Determine the (x, y) coordinate at the center of the cell enclosing the given text.  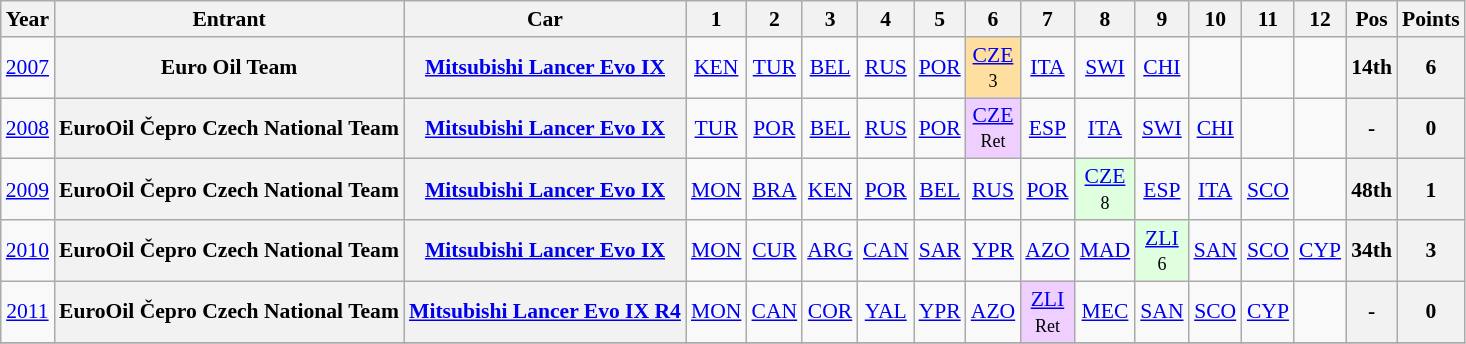
2007 (28, 68)
Entrant (229, 19)
COR (830, 312)
11 (1268, 19)
2011 (28, 312)
10 (1216, 19)
34th (1372, 250)
CZE3 (993, 68)
7 (1047, 19)
12 (1320, 19)
8 (1106, 19)
MAD (1106, 250)
Points (1431, 19)
2 (774, 19)
Mitsubishi Lancer Evo IX R4 (545, 312)
YAL (886, 312)
5 (940, 19)
Year (28, 19)
2010 (28, 250)
MEC (1106, 312)
Euro Oil Team (229, 68)
ARG (830, 250)
CZE8 (1106, 190)
BRA (774, 190)
CZERet (993, 128)
48th (1372, 190)
9 (1162, 19)
Pos (1372, 19)
Car (545, 19)
ZLI6 (1162, 250)
2008 (28, 128)
CUR (774, 250)
14th (1372, 68)
4 (886, 19)
SAR (940, 250)
ZLIRet (1047, 312)
2009 (28, 190)
